Extract the [x, y] coordinate from the center of the cell holding the provided text.  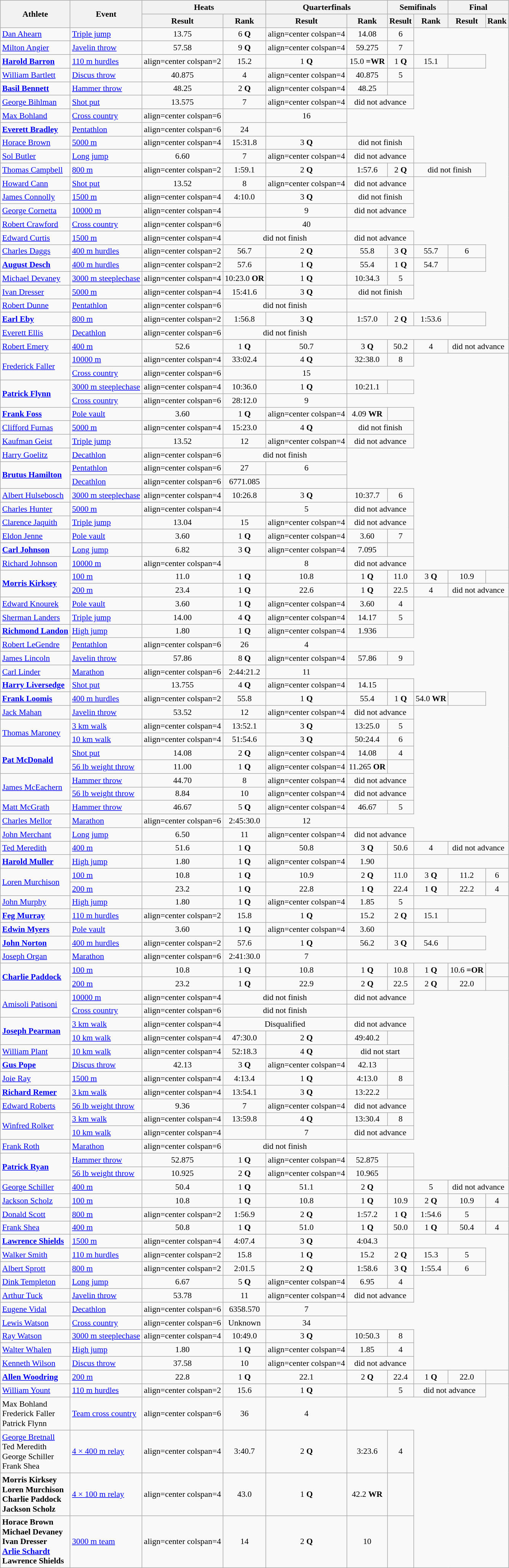
Frank Loomis [35, 699]
15.6 [244, 1391]
Patrick Ryan [35, 1166]
3:23.6 [367, 1452]
2:45:30.0 [244, 821]
Jackson Scholz [35, 1201]
53.78 [182, 1296]
Eldon Jenne [35, 536]
55.7 [431, 251]
10:50.3 [367, 1336]
Ivan Dresser [35, 292]
Albert Hulsebosch [35, 496]
Joseph Organ [35, 957]
George Cornetta [35, 211]
Dan Ahearn [35, 34]
14.17 [367, 617]
Charles Mellor [35, 821]
Joseph Pearman [35, 1031]
Morris Kirksey [35, 583]
Matt McGrath [35, 807]
13.75 [182, 34]
10:26.8 [244, 496]
James Lincoln [35, 658]
22.1 [306, 1377]
Harry Liversedge [35, 685]
Everett Ellis [35, 333]
Charles Hunter [35, 509]
Frank Roth [35, 1147]
Basil Bennett [35, 89]
50.0 [400, 1228]
2:01.5 [244, 1268]
13.755 [182, 685]
54.6 [431, 943]
51.6 [182, 848]
3:40.7 [244, 1452]
27 [244, 468]
Robert Crawford [35, 224]
32:38.0 [367, 360]
52:18.3 [244, 1051]
11.265 OR [367, 767]
Disqualified [285, 1024]
8 Q [244, 658]
Joie Ray [35, 1079]
6.67 [182, 1282]
Walter Whalen [35, 1350]
Quarterfinals [327, 7]
Amisoli Patisoni [35, 1004]
Max BohlandFrederick FallerPatrick Flynn [35, 1414]
Edward Curtis [35, 238]
13:30.4 [367, 1119]
Charlie Paddock [35, 977]
15:23.0 [244, 428]
Team cross country [106, 1414]
Horace Brown [35, 143]
50.7 [306, 346]
22.9 [306, 984]
Unknown [244, 1323]
1:58.6 [367, 1268]
51.0 [306, 1228]
54.0 WR [431, 699]
15.0 =WR [367, 62]
Athlete [35, 14]
59.275 [367, 48]
George Bihlman [35, 102]
1:53.6 [431, 319]
Robert LeGendre [35, 645]
4:04.3 [367, 1241]
51:54.6 [244, 740]
Gus Pope [35, 1065]
49:40.2 [367, 1038]
Donald Scott [35, 1214]
10:49.0 [244, 1336]
1:59.1 [244, 170]
4 × 100 m relay [106, 1494]
Kenneth Wilson [35, 1364]
1:54.6 [431, 1214]
11.00 [182, 767]
Kaufman Geist [35, 441]
Walker Smith [35, 1255]
Edward Knourek [35, 604]
Lewis Watson [35, 1323]
4:13.0 [367, 1079]
13:59.8 [244, 1119]
1:57.2 [367, 1214]
10:37.7 [367, 496]
6771.085 [244, 482]
Heats [204, 7]
9.36 [182, 1106]
33:02.4 [244, 360]
10:23.0 OR [244, 279]
10.6 =OR [467, 970]
44.70 [182, 780]
Morris KirkseyLoren MurchisonCharlie PaddockJackson Scholz [35, 1494]
10:21.1 [367, 387]
15:41.6 [244, 292]
Carl Linder [35, 672]
Lawrence Shields [35, 1241]
4.09 WR [367, 414]
did not start [380, 1051]
1:57.0 [367, 319]
57.58 [182, 48]
Robert Emery [35, 346]
Brutus Hamilton [35, 475]
Richard Remer [35, 1092]
10:34.3 [367, 279]
6.95 [367, 1282]
Event [106, 14]
2:44:21.2 [244, 672]
Michael Devaney [35, 279]
Winfred Rolker [35, 1126]
Eugene Vidal [35, 1309]
Carl Johnson [35, 550]
9 Q [244, 48]
37.58 [182, 1364]
Howard Cann [35, 183]
10.925 [182, 1174]
42.2 WR [367, 1494]
George Schiller [35, 1187]
13:25.0 [367, 726]
Final [478, 7]
Max Bohland [35, 116]
Clifford Furnas [35, 428]
4 × 400 m relay [106, 1452]
10.965 [367, 1174]
50:24.4 [367, 740]
Charles Daggs [35, 251]
53.52 [182, 713]
36 [244, 1414]
Richmond Landon [35, 631]
15:31.8 [244, 143]
Semifinals [418, 7]
Ray Watson [35, 1336]
John Merchant [35, 834]
6 Q [244, 34]
William Yount [35, 1391]
50.6 [400, 848]
Patrick Flynn [35, 394]
13.04 [182, 523]
52.6 [182, 346]
11.2 [467, 875]
Richard Johnson [35, 563]
Clarence Jaquith [35, 523]
16 [306, 116]
23.4 [182, 590]
4:10.0 [244, 197]
13.575 [182, 102]
Ted Meredith [35, 848]
8.84 [182, 794]
15.3 [431, 1255]
54.7 [431, 265]
Horace BrownMichael DevaneyIvan DresserArlie SchardtLawrence Shields [35, 1542]
Jack Mahan [35, 713]
1:56.8 [244, 319]
40 [306, 224]
Frank Shea [35, 1228]
14.15 [367, 685]
7.095 [367, 550]
Sol Butler [35, 156]
Harold Barron [35, 62]
Frank Foss [35, 414]
51.1 [306, 1187]
50.2 [400, 346]
13:22.2 [367, 1092]
Arthur Tuck [35, 1296]
56.2 [367, 943]
43.0 [244, 1494]
Earl Eby [35, 319]
56.7 [244, 251]
14 [244, 1542]
Dink Templeton [35, 1282]
Harry Goelitz [35, 455]
4:07.4 [244, 1241]
Thomas Maroney [35, 732]
William Plant [35, 1051]
John Murphy [35, 902]
2:41:30.0 [244, 957]
10:36.0 [244, 387]
Edwin Myers [35, 930]
3000 m team [106, 1542]
1:55.4 [431, 1268]
Frederick Faller [35, 366]
James McEachern [35, 787]
14.00 [182, 617]
Milton Angier [35, 48]
22.2 [467, 889]
Harold Muller [35, 862]
34 [306, 1323]
1:56.9 [244, 1214]
Edward Roberts [35, 1106]
Feg Murray [35, 916]
John Norton [35, 943]
Everett Bradley [35, 129]
6.82 [182, 550]
4:13.4 [244, 1079]
William Bartlett [35, 75]
13:54.1 [244, 1092]
22.6 [306, 590]
Loren Murchison [35, 882]
George BretnallTed MeredithGeorge SchillerFrank Shea [35, 1452]
1.936 [367, 631]
6.50 [182, 834]
47:30.0 [244, 1038]
Allen Woodring [35, 1377]
James Connolly [35, 197]
1:57.6 [367, 170]
13:52.1 [244, 726]
Thomas Campbell [35, 170]
6.60 [182, 156]
Sherman Landers [35, 617]
1.90 [367, 862]
24 [244, 129]
Robert Dunne [35, 306]
Albert Sprott [35, 1268]
August Desch [35, 265]
Pat McDonald [35, 760]
26 [244, 645]
6358.570 [244, 1309]
28:12.0 [244, 400]
